Provide the (x, y) coordinate of the cell's center where the given text is located.  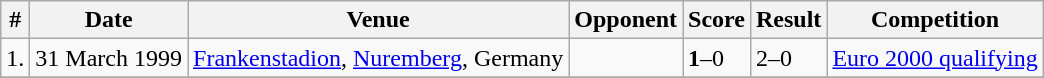
Score (716, 20)
1. (16, 58)
31 March 1999 (109, 58)
# (16, 20)
Date (109, 20)
1–0 (716, 58)
Frankenstadion, Nuremberg, Germany (378, 58)
2–0 (788, 58)
Competition (935, 20)
Opponent (626, 20)
Venue (378, 20)
Euro 2000 qualifying (935, 58)
Result (788, 20)
